Return [X, Y] of the center of cell containing provided text 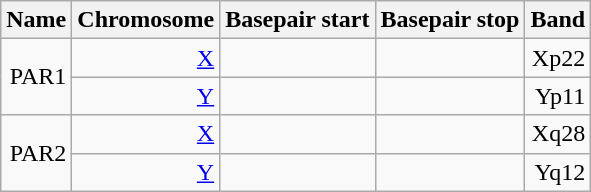
Name [36, 20]
PAR1 [36, 77]
Basepair start [298, 20]
Band [558, 20]
Chromosome [146, 20]
Yp11 [558, 96]
Basepair stop [450, 20]
PAR2 [36, 153]
Xp22 [558, 58]
Yq12 [558, 172]
Xq28 [558, 134]
